Search for the cell housing the specified text and yield its [x, y] center coordinate. 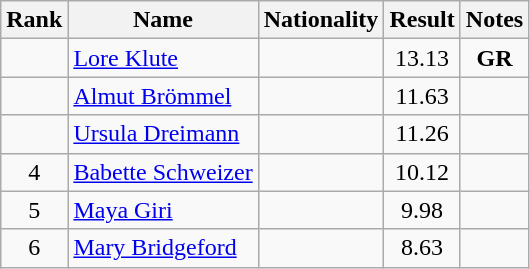
Notes [494, 20]
Result [422, 20]
Ursula Dreimann [163, 134]
8.63 [422, 248]
Name [163, 20]
10.12 [422, 172]
5 [34, 210]
11.63 [422, 96]
Lore Klute [163, 58]
Rank [34, 20]
Nationality [321, 20]
Babette Schweizer [163, 172]
11.26 [422, 134]
Almut Brömmel [163, 96]
4 [34, 172]
13.13 [422, 58]
GR [494, 58]
6 [34, 248]
Mary Bridgeford [163, 248]
Maya Giri [163, 210]
9.98 [422, 210]
